Provide the [x, y] coordinate of the cell's center where the given text is located.  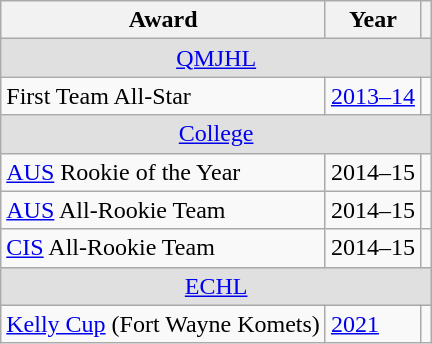
2021 [372, 324]
Award [164, 20]
AUS Rookie of the Year [164, 172]
First Team All-Star [164, 96]
ECHL [216, 286]
College [216, 134]
QMJHL [216, 58]
2013–14 [372, 96]
Year [372, 20]
AUS All-Rookie Team [164, 210]
CIS All-Rookie Team [164, 248]
Kelly Cup (Fort Wayne Komets) [164, 324]
